From the cell containing the given text, extract its center point as (X, Y) coordinate. 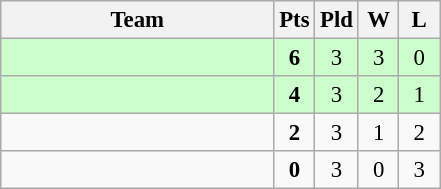
Team (138, 20)
Pld (337, 20)
6 (294, 58)
W (378, 20)
Pts (294, 20)
L (420, 20)
4 (294, 95)
